Identify which cell holds the provided text, then report its (x, y) central coordinate. 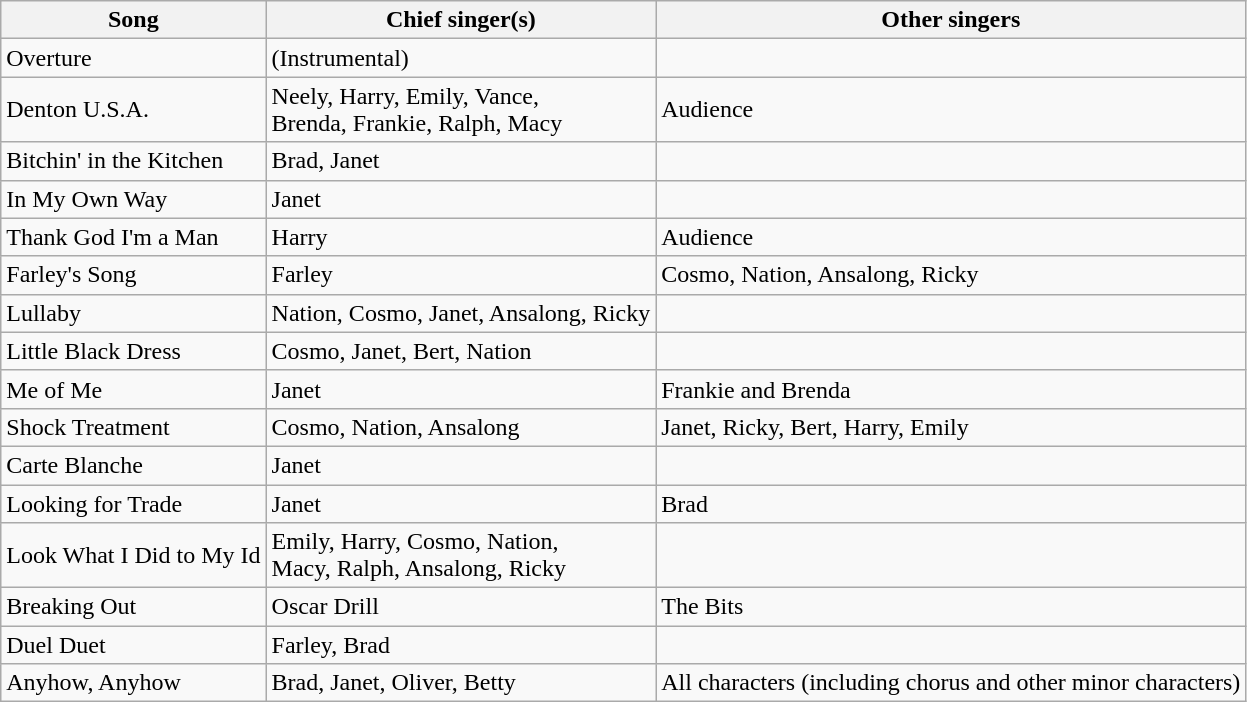
Other singers (951, 20)
Cosmo, Janet, Bert, Nation (461, 351)
Bitchin' in the Kitchen (134, 161)
Frankie and Brenda (951, 389)
The Bits (951, 607)
Farley, Brad (461, 645)
Shock Treatment (134, 427)
Little Black Dress (134, 351)
Lullaby (134, 313)
Brad (951, 503)
Farley (461, 275)
Denton U.S.A. (134, 110)
Duel Duet (134, 645)
Brad, Janet (461, 161)
Anyhow, Anyhow (134, 683)
Song (134, 20)
Breaking Out (134, 607)
Cosmo, Nation, Ansalong, Ricky (951, 275)
Nation, Cosmo, Janet, Ansalong, Ricky (461, 313)
Emily, Harry, Cosmo, Nation,Macy, Ralph, Ansalong, Ricky (461, 556)
Overture (134, 58)
Look What I Did to My Id (134, 556)
Janet, Ricky, Bert, Harry, Emily (951, 427)
Brad, Janet, Oliver, Betty (461, 683)
All characters (including chorus and other minor characters) (951, 683)
Thank God I'm a Man (134, 237)
Farley's Song (134, 275)
Chief singer(s) (461, 20)
(Instrumental) (461, 58)
Harry (461, 237)
Carte Blanche (134, 465)
Looking for Trade (134, 503)
Me of Me (134, 389)
Neely, Harry, Emily, Vance,Brenda, Frankie, Ralph, Macy (461, 110)
Cosmo, Nation, Ansalong (461, 427)
Oscar Drill (461, 607)
In My Own Way (134, 199)
